Search for the cell housing the specified text and yield its [X, Y] center coordinate. 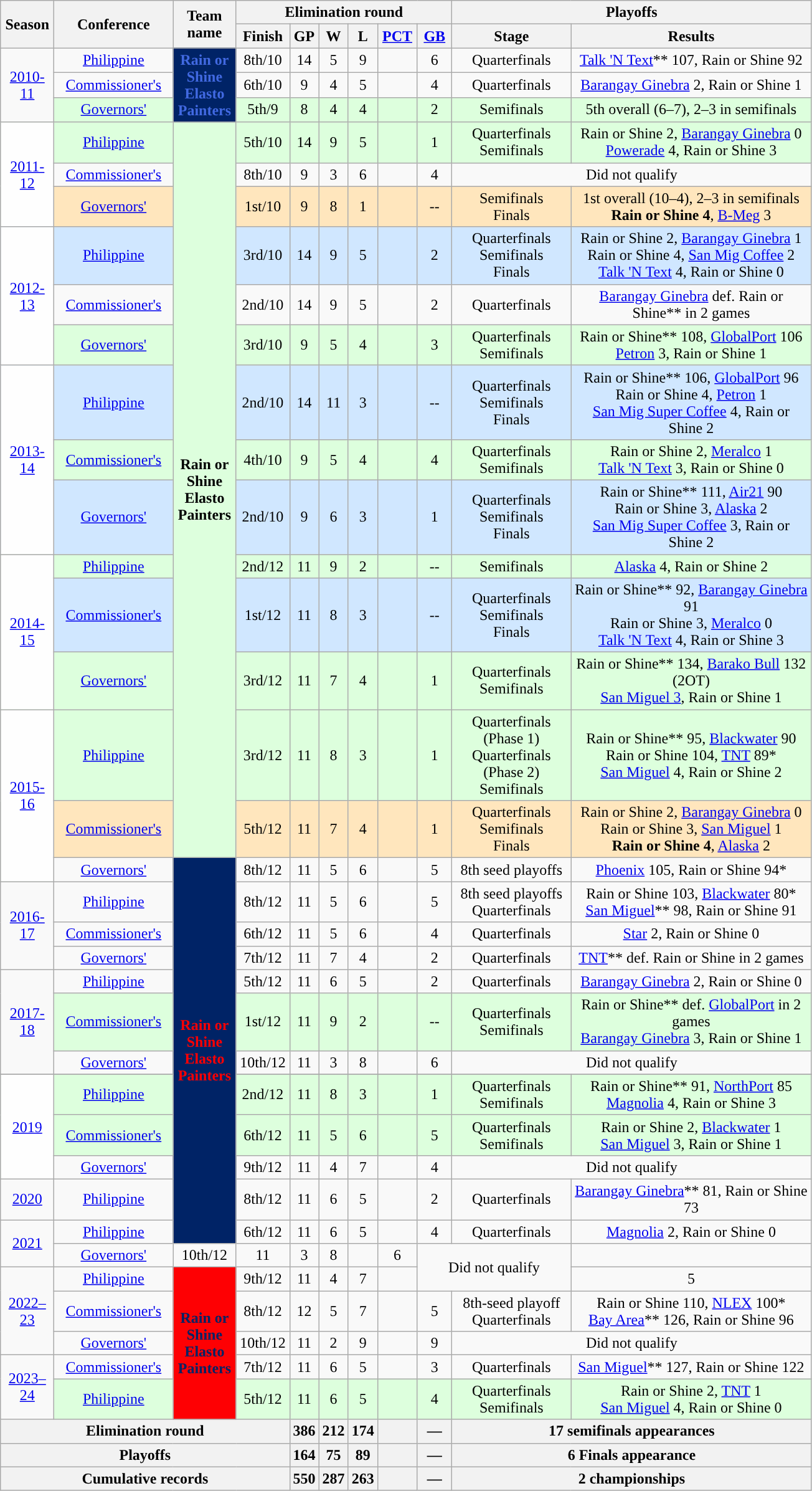
Barangay Ginebra 2, Rain or Shine 1 [691, 85]
Results [691, 36]
PCT [397, 36]
1st/10 [263, 207]
W [334, 36]
Cumulative records [145, 1479]
Magnolia 2, Rain or Shine 0 [691, 1232]
5th/9 [263, 110]
Season [27, 24]
Rain or Shine** 108, GlobalPort 106Petron 3, Rain or Shine 1 [691, 345]
2015-16 [27, 796]
Rain or Shine** 106, GlobalPort 96Rain or Shine 4, Petron 1San Mig Super Coffee 4, Rain or Shine 2 [691, 403]
Rain or Shine 2, TNT 1San Miguel 4, Rain or Shine 0 [691, 1399]
L [362, 36]
164 [304, 1455]
5th overall (6–7), 2–3 in semifinals [691, 110]
550 [304, 1479]
Rain or Shine 2, Barangay Ginebra 1Rain or Shine 4, San Mig Coffee 2Talk 'N Text 4, Rain or Shine 0 [691, 255]
Rain or Shine** 111, Air21 90Rain or Shine 3, Alaska 2San Mig Super Coffee 3, Rain or Shine 2 [691, 517]
Rain or Shine 103, Blackwater 80*San Miguel** 98, Rain or Shine 91 [691, 902]
Star 2, Rain or Shine 0 [691, 934]
6th/10 [263, 85]
Conference [113, 24]
4th/10 [263, 460]
5th/10 [263, 142]
17 semifinals appearances [631, 1431]
Phoenix 105, Rain or Shine 94* [691, 870]
San Miguel** 127, Rain or Shine 122 [691, 1367]
174 [362, 1431]
Barangay Ginebra def. Rain or Shine** in 2 games [691, 304]
Rain or Shine 2, Meralco 1Talk 'N Text 3, Rain or Shine 0 [691, 460]
2013-14 [27, 460]
8th-seed playoffQuarterfinals [512, 1311]
Stage [512, 36]
2017-18 [27, 1022]
2022–23 [27, 1311]
2019 [27, 1127]
GB [435, 36]
Rain or Shine 110, NLEX 100*Bay Area** 126, Rain or Shine 96 [691, 1311]
Rain or Shine** 91, NorthPort 85Magnolia 4, Rain or Shine 3 [691, 1094]
2010-11 [27, 85]
TNT** def. Rain or Shine in 2 games [691, 958]
75 [334, 1455]
2016-17 [27, 926]
Team name [204, 24]
386 [304, 1431]
2 championships [631, 1479]
Rain or Shine 2, Barangay Ginebra 0Rain or Shine 3, San Miguel 1Rain or Shine 4, Alaska 2 [691, 829]
2014-15 [27, 632]
Talk 'N Text** 107, Rain or Shine 92 [691, 60]
212 [334, 1431]
263 [362, 1479]
Quarterfinals (Phase 1)Quarterfinals (Phase 2)Semifinals [512, 755]
8th seed playoffs [512, 870]
Rain or Shine** 134, Barako Bull 132 (2OT)San Miguel 3, Rain or Shine 1 [691, 681]
1st overall (10–4), 2–3 in semifinalsRain or Shine 4, B-Meg 3 [691, 207]
287 [334, 1479]
2023–24 [27, 1387]
Finish [263, 36]
Rain or Shine** 95, Blackwater 90Rain or Shine 104, TNT 89*San Miguel 4, Rain or Shine 2 [691, 755]
Rain or Shine 2, Barangay Ginebra 0Powerade 4, Rain or Shine 3 [691, 142]
Rain or Shine** 92, Barangay Ginebra 91Rain or Shine 3, Meralco 0Talk 'N Text 4, Rain or Shine 3 [691, 616]
6 Finals appearance [631, 1455]
GP [304, 36]
12 [304, 1311]
2020 [27, 1199]
Barangay Ginebra** 81, Rain or Shine 73 [691, 1199]
89 [362, 1455]
2021 [27, 1244]
Barangay Ginebra 2, Rain or Shine 0 [691, 981]
Rain or Shine 2, Blackwater 1San Miguel 3, Rain or Shine 1 [691, 1135]
8th seed playoffsQuarterfinals [512, 902]
SemifinalsFinals [512, 207]
2012-13 [27, 296]
2011-12 [27, 174]
Alaska 4, Rain or Shine 2 [691, 566]
Rain or Shine** def. GlobalPort in 2 gamesBarangay Ginebra 3, Rain or Shine 1 [691, 1022]
